Return [X, Y] of the center of cell containing provided text 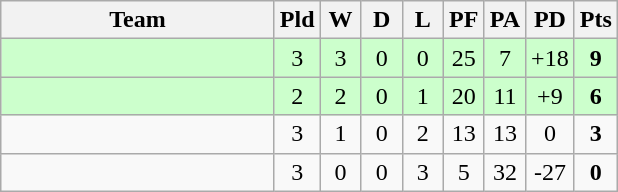
Team [138, 20]
11 [504, 96]
Pts [596, 20]
7 [504, 58]
6 [596, 96]
PA [504, 20]
-27 [550, 172]
5 [464, 172]
+18 [550, 58]
25 [464, 58]
W [340, 20]
L [422, 20]
32 [504, 172]
9 [596, 58]
Pld [297, 20]
PF [464, 20]
+9 [550, 96]
PD [550, 20]
20 [464, 96]
D [382, 20]
